Return the (X, Y) coordinate for the center point of the cell that contains the specified text.  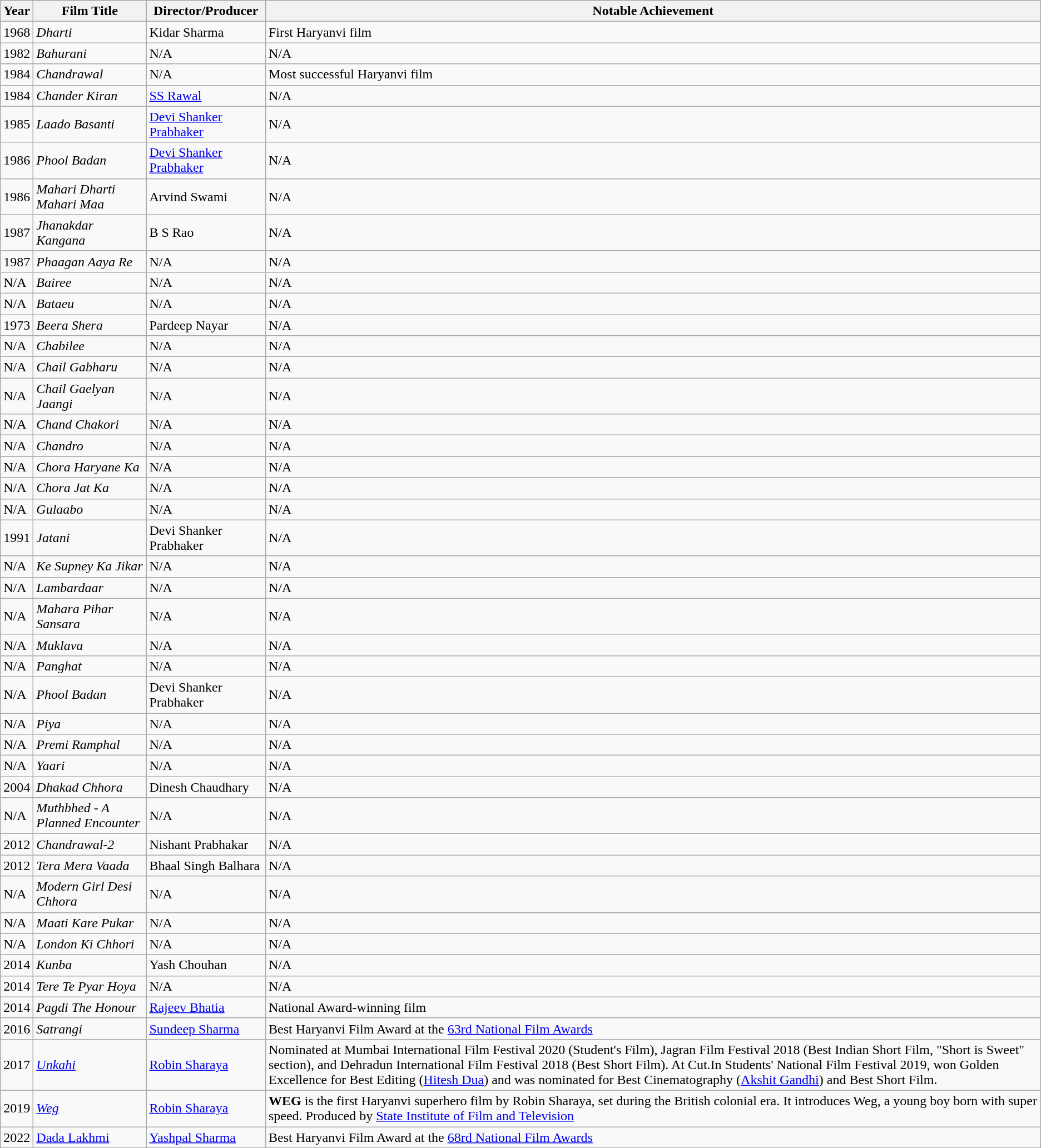
Chander Kiran (90, 96)
Tere Te Pyar Hoya (90, 986)
Laado Basanti (90, 125)
2016 (17, 1028)
London Ki Chhori (90, 944)
2004 (17, 787)
Sundeep Sharma (206, 1028)
1991 (17, 538)
First Haryanvi film (653, 32)
Director/Producer (206, 11)
National Award-winning film (653, 1007)
Chail Gaelyan Jaangi (90, 396)
Bhaal Singh Balhara (206, 866)
Tera Mera Vaada (90, 866)
Bairee (90, 282)
Muthbhed - A Planned Encounter (90, 816)
Best Haryanvi Film Award at the 63rd National Film Awards (653, 1028)
Ke Supney Ka Jikar (90, 566)
Beera Shera (90, 325)
2017 (17, 1065)
Piya (90, 723)
Phaagan Aaya Re (90, 261)
Chail Gabharu (90, 367)
Best Haryanvi Film Award at the 68rd National Film Awards (653, 1137)
Nishant Prabhakar (206, 844)
Notable Achievement (653, 11)
Chandrawal-2 (90, 844)
B S Rao (206, 232)
Chabilee (90, 346)
SS Rawal (206, 96)
Weg (90, 1109)
Kidar Sharma (206, 32)
Maati Kare Pukar (90, 923)
Dhakad Chhora (90, 787)
Satrangi (90, 1028)
Kunba (90, 965)
Yash Chouhan (206, 965)
Dharti (90, 32)
Chandrawal (90, 74)
Bahurani (90, 53)
Yaari (90, 766)
Dinesh Chaudhary (206, 787)
Jatani (90, 538)
Pardeep Nayar (206, 325)
Gulaabo (90, 509)
Dada Lakhmi (90, 1137)
Arvind Swami (206, 197)
2022 (17, 1137)
Muklava (90, 645)
Lambardaar (90, 588)
Unkahi (90, 1065)
Most successful Haryanvi film (653, 74)
Premi Ramphal (90, 745)
Chora Haryane Ka (90, 467)
1985 (17, 125)
Mahara Pihar Sansara (90, 616)
Pagdi The Honour (90, 1007)
Panghat (90, 666)
1968 (17, 32)
Jhanakdar Kangana (90, 232)
Film Title (90, 11)
Rajeev Bhatia (206, 1007)
Year (17, 11)
2019 (17, 1109)
Bataeu (90, 304)
1982 (17, 53)
Mahari Dharti Mahari Maa (90, 197)
Chandro (90, 446)
Chand Chakori (90, 425)
Yashpal Sharma (206, 1137)
Chora Jat Ka (90, 488)
1973 (17, 325)
Modern Girl Desi Chhora (90, 894)
